Locate the cell with the specified text and output its (x, y) center coordinate. 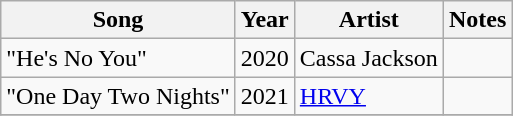
2021 (264, 96)
Year (264, 20)
"One Day Two Nights" (118, 96)
"He's No You" (118, 58)
Artist (368, 20)
2020 (264, 58)
Notes (477, 20)
Cassa Jackson (368, 58)
HRVY (368, 96)
Song (118, 20)
